Capture the cell that displays the provided text and extract its (x, y) central coordinate. 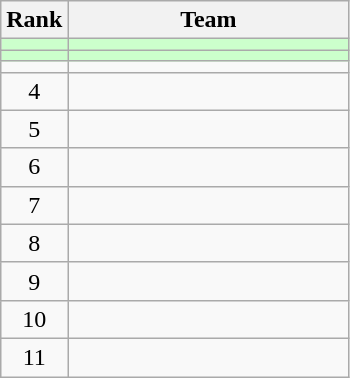
4 (34, 91)
6 (34, 167)
9 (34, 281)
Team (208, 20)
8 (34, 243)
5 (34, 129)
7 (34, 205)
10 (34, 319)
11 (34, 357)
Rank (34, 20)
